Find where the given text appears and provide that cell's center as (X, Y) coordinate. 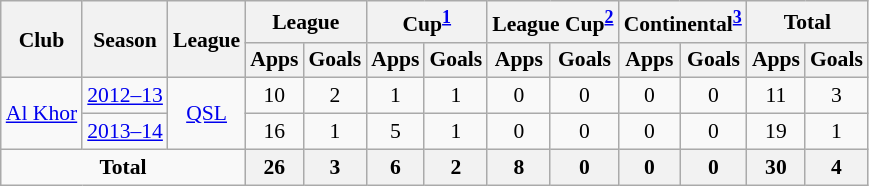
16 (274, 132)
4 (836, 167)
2013–14 (125, 132)
6 (395, 167)
30 (776, 167)
Season (125, 40)
League Cup2 (552, 22)
26 (274, 167)
11 (776, 96)
19 (776, 132)
10 (274, 96)
2012–13 (125, 96)
Club (42, 40)
Continental3 (683, 22)
5 (395, 132)
Al Khor (42, 114)
Cup1 (426, 22)
8 (518, 167)
QSL (206, 114)
